Determine the [x, y] coordinate at the center of the cell enclosing the given text.  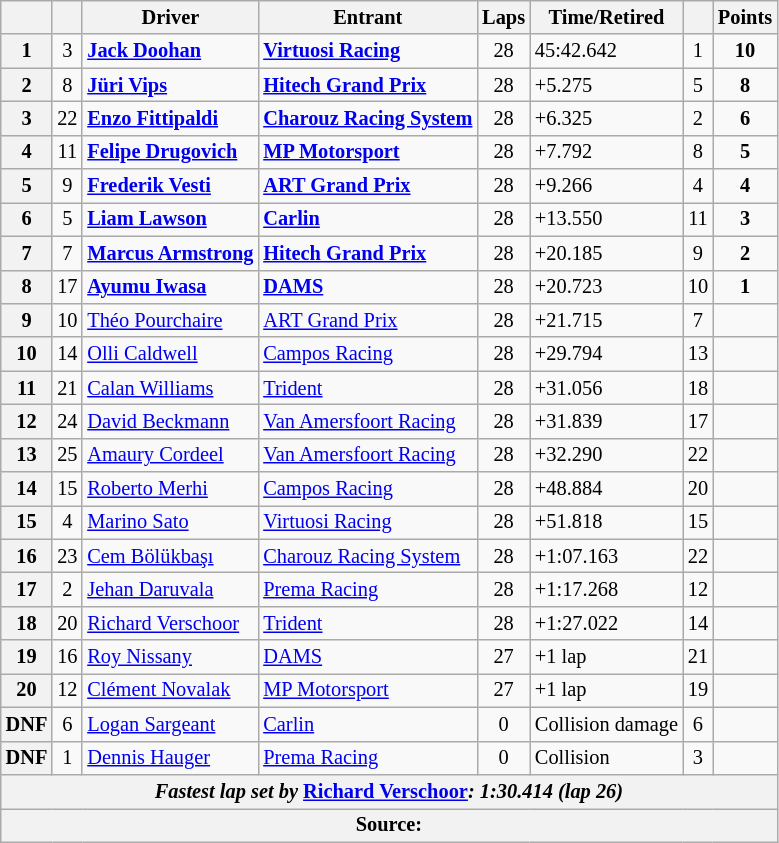
Fastest lap set by Richard Verschoor: 1:30.414 (lap 26) [389, 791]
Source: [389, 825]
Liam Lawson [170, 219]
+31.839 [606, 421]
Richard Verschoor [170, 623]
Cem Bölükbaşı [170, 556]
45:42.642 [606, 51]
Enzo Fittipaldi [170, 118]
+51.818 [606, 522]
Points [745, 17]
Entrant [368, 17]
+29.794 [606, 354]
+21.715 [606, 320]
Dennis Hauger [170, 758]
+1:27.022 [606, 623]
Collision damage [606, 724]
Clément Novalak [170, 690]
Marino Sato [170, 522]
Time/Retired [606, 17]
Ayumu Iwasa [170, 287]
+32.290 [606, 455]
Driver [170, 17]
David Beckmann [170, 421]
+13.550 [606, 219]
Roy Nissany [170, 657]
Jehan Daruvala [170, 589]
+1:07.163 [606, 556]
Jüri Vips [170, 85]
Frederik Vesti [170, 186]
+6.325 [606, 118]
Laps [504, 17]
Roberto Merhi [170, 489]
+5.275 [606, 85]
Collision [606, 758]
Théo Pourchaire [170, 320]
+20.723 [606, 287]
+20.185 [606, 253]
24 [67, 421]
23 [67, 556]
Olli Caldwell [170, 354]
Felipe Drugovich [170, 152]
+7.792 [606, 152]
25 [67, 455]
+9.266 [606, 186]
+1:17.268 [606, 589]
Amaury Cordeel [170, 455]
Calan Williams [170, 388]
Jack Doohan [170, 51]
Marcus Armstrong [170, 253]
+48.884 [606, 489]
Logan Sargeant [170, 724]
+31.056 [606, 388]
